Locate the cell with the specified text and output its [X, Y] center coordinate. 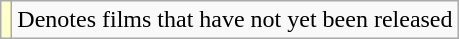
Denotes films that have not yet been released [235, 20]
